Output the [x, y] coordinate of the center of the cell containing the given text.  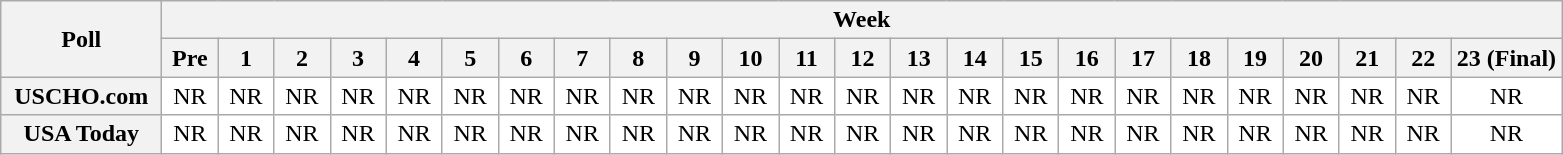
23 (Final) [1506, 58]
8 [638, 58]
15 [1031, 58]
17 [1143, 58]
3 [358, 58]
6 [526, 58]
7 [582, 58]
10 [750, 58]
19 [1255, 58]
USA Today [82, 134]
4 [414, 58]
11 [806, 58]
12 [863, 58]
Poll [82, 39]
1 [246, 58]
16 [1087, 58]
5 [470, 58]
21 [1367, 58]
18 [1199, 58]
2 [302, 58]
9 [694, 58]
22 [1423, 58]
Week [862, 20]
14 [975, 58]
USCHO.com [82, 96]
Pre [190, 58]
20 [1311, 58]
13 [919, 58]
